Locate the cell with the specified text and output its [x, y] center coordinate. 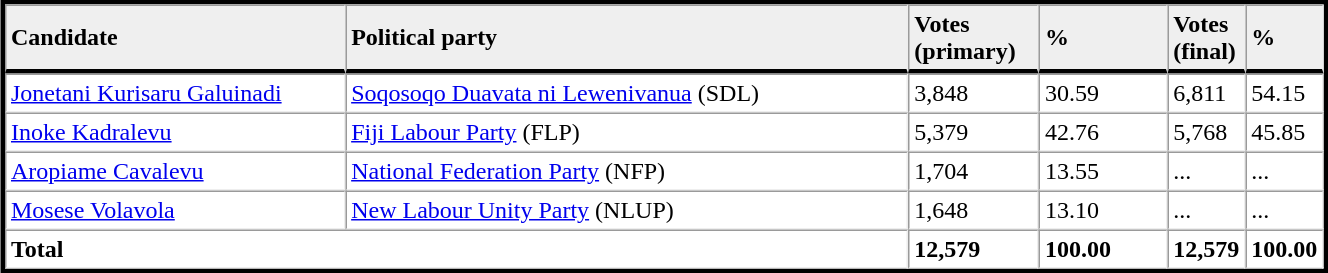
54.15 [1284, 94]
Total [456, 250]
Fiji Labour Party (FLP) [626, 132]
30.59 [1103, 94]
1,704 [974, 172]
42.76 [1103, 132]
Votes(primary) [974, 38]
5,768 [1206, 132]
Inoke Kadralevu [175, 132]
Candidate [175, 38]
Aropiame Cavalevu [175, 172]
13.55 [1103, 172]
Soqosoqo Duavata ni Lewenivanua (SDL) [626, 94]
6,811 [1206, 94]
Political party [626, 38]
45.85 [1284, 132]
Mosese Volavola [175, 210]
5,379 [974, 132]
1,648 [974, 210]
Jonetani Kurisaru Galuinadi [175, 94]
Votes(final) [1206, 38]
3,848 [974, 94]
National Federation Party (NFP) [626, 172]
13.10 [1103, 210]
New Labour Unity Party (NLUP) [626, 210]
